Detect which cell encompasses the target text, then output its [x, y] center coordinate. 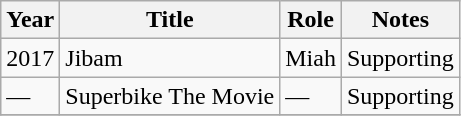
Role [311, 20]
Miah [311, 58]
Jibam [170, 58]
Notes [400, 20]
Title [170, 20]
2017 [30, 58]
Superbike The Movie [170, 96]
Year [30, 20]
